Detect which cell encompasses the target text, then output its (X, Y) center coordinate. 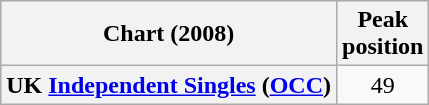
Peakposition (383, 34)
49 (383, 85)
UK Independent Singles (OCC) (169, 85)
Chart (2008) (169, 34)
